Locate the cell with the specified text and output its (X, Y) center coordinate. 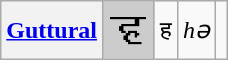
Guttural (52, 30)
ह (166, 30)
𑐴 (128, 30)
hə (196, 30)
